Output the [X, Y] coordinate of the center of the cell containing the given text.  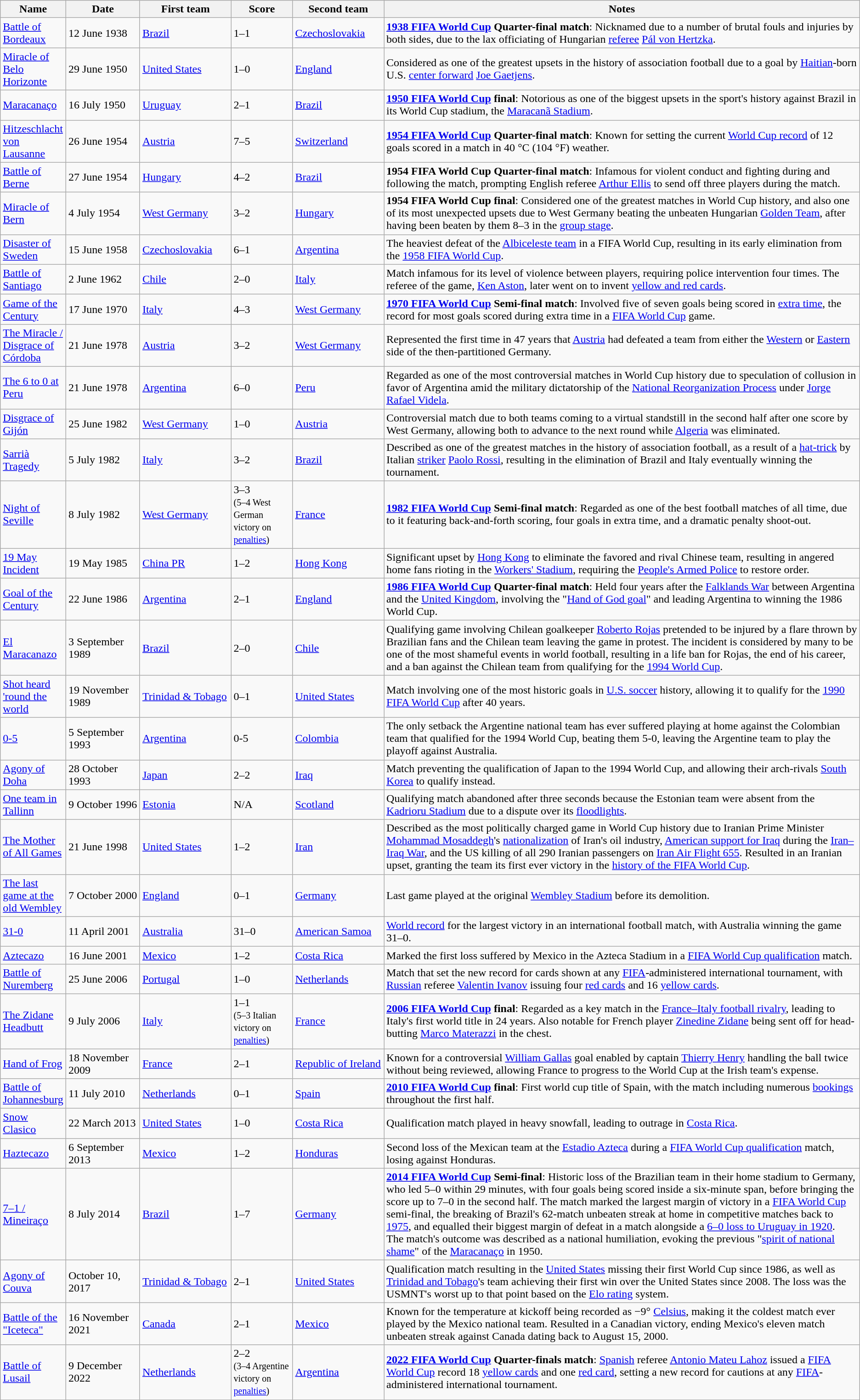
Spain [338, 1094]
Battle of Lusail [33, 1372]
1954 FIFA World Cup Quarter-final match: Known for setting the current World Cup record of 12 goals scored in a match in 40 °C (104 °F) weather. [622, 141]
4–2 [262, 177]
Date [103, 9]
Second loss of the Mexican team at the Estadio Azteca during a FIFA World Cup qualification match, losing against Honduras. [622, 1154]
16 June 2001 [103, 955]
Shot heard 'round the world [33, 696]
9 July 2006 [103, 1021]
19 May 1985 [103, 563]
The Zidane Headbutt [33, 1021]
6 September 2013 [103, 1154]
Qualifying match abandoned after three seconds because the Estonian team were absent from the Kadrioru Stadium due to a dispute over its floodlights. [622, 804]
Agony of Doha [33, 775]
22 June 1986 [103, 599]
The 6 to 0 at Peru [33, 387]
Name [33, 9]
N/A [262, 804]
Maracanaço [33, 105]
3 September 1989 [103, 648]
First team [186, 9]
16 July 1950 [103, 105]
Miracle of Belo Horizonte [33, 69]
October 10, 2017 [103, 1281]
Miracle of Bern [33, 213]
6–1 [262, 249]
Represented the first time in 47 years that Austria had defeated a team from either the Western or Eastern side of the then-partitioned Germany. [622, 345]
Hitzeschlacht von Lausanne [33, 141]
Hong Kong [338, 563]
The last game at the old Wembley [33, 895]
Republic of Ireland [338, 1064]
2–2 [262, 775]
5 July 1982 [103, 460]
5 September 1993 [103, 739]
The Mother of All Games [33, 847]
4–3 [262, 309]
19 May Incident [33, 563]
7–5 [262, 141]
Japan [186, 775]
7–1 / Mineiraço [33, 1214]
Battle of Nuremberg [33, 979]
Colombia [338, 739]
Considered as one of the greatest upsets in the history of association football due to a goal by Haitian-born U.S. center forward Joe Gaetjens. [622, 69]
21 June 1998 [103, 847]
Battle of Berne [33, 177]
American Samoa [338, 931]
Switzerland [338, 141]
Goal of the Century [33, 599]
Snow Clasico [33, 1123]
31-0 [33, 931]
2010 FIFA World Cup final: First world cup title of Spain, with the match including numerous bookings throughout the first half. [622, 1094]
Night of Seville [33, 515]
9 December 2022 [103, 1372]
World record for the largest victory in an international football match, with Australia winning the game 31–0. [622, 931]
11 April 2001 [103, 931]
9 October 1996 [103, 804]
Disgrace of Gijón [33, 424]
31–0 [262, 931]
Scotland [338, 804]
El Maracanazo [33, 648]
17 June 1970 [103, 309]
Portugal [186, 979]
25 June 2006 [103, 979]
Match preventing the qualification of Japan to the 1994 World Cup, and allowing their arch-rivals South Korea to qualify instead. [622, 775]
The heaviest defeat of the Albiceleste team in a FIFA World Cup, resulting in its early elimination from the 1958 FIFA World Cup. [622, 249]
28 October 1993 [103, 775]
16 November 2021 [103, 1324]
Uruguay [186, 105]
Marked the first loss suffered by Mexico in the Azteca Stadium in a FIFA World Cup qualification match. [622, 955]
Battle of Santiago [33, 279]
Canada [186, 1324]
Haztecazo [33, 1154]
Battle of the "Iceteca" [33, 1324]
Score [262, 9]
Iraq [338, 775]
8 July 2014 [103, 1214]
18 November 2009 [103, 1064]
Qualification match played in heavy snowfall, leading to outrage in Costa Rica. [622, 1123]
26 June 1954 [103, 141]
8 July 1982 [103, 515]
1–1(5–3 Italian victory on penalties) [262, 1021]
Notes [622, 9]
Second team [338, 9]
19 November 1989 [103, 696]
12 June 1938 [103, 33]
Sarrià Tragedy [33, 460]
Hand of Frog [33, 1064]
Estonia [186, 804]
Disaster of Sweden [33, 249]
2 June 1962 [103, 279]
Battle of Johannesburg [33, 1094]
Match involving one of the most historic goals in U.S. soccer history, allowing it to qualify for the 1990 FIFA World Cup after 40 years. [622, 696]
22 March 2013 [103, 1123]
7 October 2000 [103, 895]
15 June 1958 [103, 249]
6–0 [262, 387]
Battle of Bordeaux [33, 33]
Agony of Couva [33, 1281]
27 June 1954 [103, 177]
Iran [338, 847]
4 July 1954 [103, 213]
Honduras [338, 1154]
2–2(3–4 Argentine victory on penalties) [262, 1372]
Aztecazo [33, 955]
Game of the Century [33, 309]
China PR [186, 563]
1–7 [262, 1214]
11 July 2010 [103, 1094]
Peru [338, 387]
29 June 1950 [103, 69]
One team in Tallinn [33, 804]
Last game played at the original Wembley Stadium before its demolition. [622, 895]
Australia [186, 931]
25 June 1982 [103, 424]
3–3(5–4 West German victory on penalties) [262, 515]
The Miracle / Disgrace of Córdoba [33, 345]
1–1 [262, 33]
